Return the (x, y) coordinate for the center point of the cell that contains the specified text.  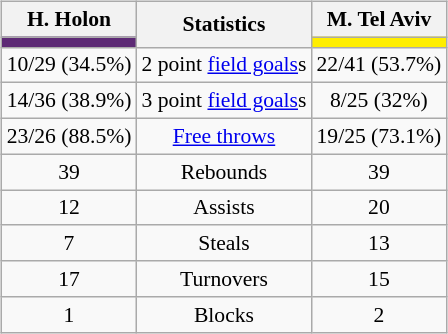
7 (70, 243)
1 (70, 314)
13 (378, 243)
12 (70, 208)
2 (378, 314)
19/25 (73.1%) (378, 136)
14/36 (38.9%) (70, 101)
22/41 (53.7%) (378, 65)
Steals (224, 243)
17 (70, 279)
Blocks (224, 314)
8/25 (32%) (378, 101)
23/26 (88.5%) (70, 136)
2 point field goalss (224, 65)
Rebounds (224, 172)
15 (378, 279)
20 (378, 208)
3 point field goalss (224, 101)
H. Holon (70, 19)
10/29 (34.5%) (70, 65)
Free throws (224, 136)
M. Tel Aviv (378, 19)
Statistics (224, 24)
Assists (224, 208)
Turnovers (224, 279)
